Output the [x, y] coordinate of the center of the cell containing the given text.  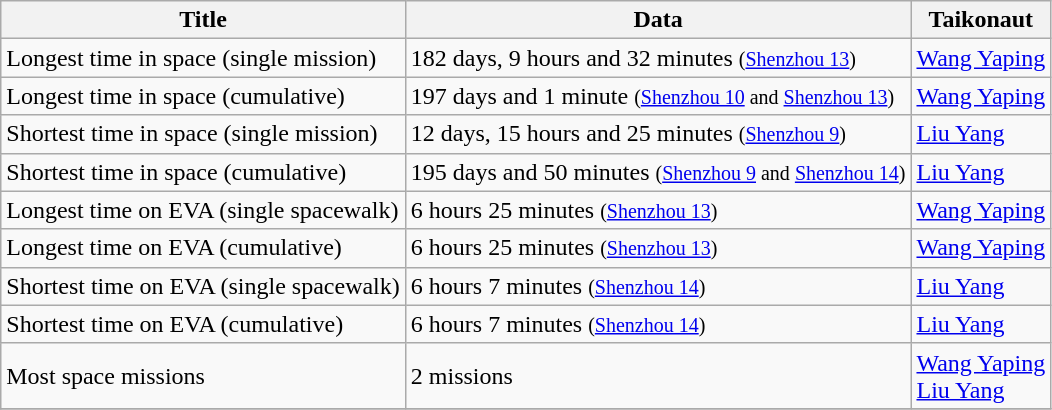
Shortest time in space (cumulative) [204, 172]
Taikonaut [981, 20]
12 days, 15 hours and 25 minutes (Shenzhou 9) [658, 134]
195 days and 50 minutes (Shenzhou 9 and Shenzhou 14) [658, 172]
Longest time in space (cumulative) [204, 96]
Shortest time on EVA (single spacewalk) [204, 286]
Longest time on EVA (single spacewalk) [204, 210]
Longest time on EVA (cumulative) [204, 248]
Longest time in space (single mission) [204, 58]
Shortest time in space (single mission) [204, 134]
Wang YapingLiu Yang [981, 376]
182 days, 9 hours and 32 minutes (Shenzhou 13) [658, 58]
2 missions [658, 376]
Most space missions [204, 376]
197 days and 1 minute (Shenzhou 10 and Shenzhou 13) [658, 96]
Shortest time on EVA (cumulative) [204, 324]
Data [658, 20]
Title [204, 20]
